Determine the (x, y) coordinate at the center of the cell enclosing the given text.  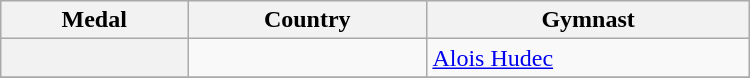
Alois Hudec (588, 58)
Medal (94, 20)
Country (308, 20)
Gymnast (588, 20)
